Capture the cell that displays the provided text and extract its [x, y] central coordinate. 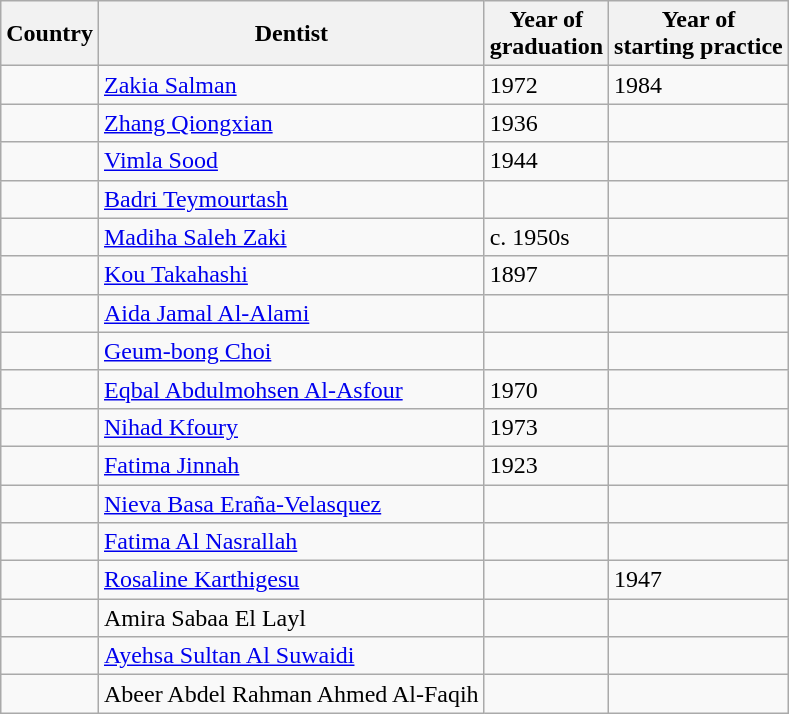
Geum-bong Choi [291, 351]
Zakia Salman [291, 85]
Madiha Saleh Zaki [291, 237]
Abeer Abdel Rahman Ahmed Al-Faqih [291, 694]
1947 [699, 580]
Fatima Al Nasrallah [291, 542]
1984 [699, 85]
1972 [546, 85]
1970 [546, 389]
Year ofstarting practice [699, 34]
Nieva Basa Eraña-Velasquez [291, 503]
c. 1950s [546, 237]
Fatima Jinnah [291, 465]
Aida Jamal Al-Alami [291, 313]
Amira Sabaa El Layl [291, 618]
Eqbal Abdulmohsen Al-Asfour [291, 389]
Badri Teymourtash [291, 199]
1973 [546, 427]
Kou Takahashi [291, 275]
1923 [546, 465]
Zhang Qiongxian [291, 123]
Rosaline Karthigesu [291, 580]
1944 [546, 161]
Year ofgraduation [546, 34]
Nihad Kfoury [291, 427]
Vimla Sood [291, 161]
1897 [546, 275]
Dentist [291, 34]
Ayehsa Sultan Al Suwaidi [291, 656]
1936 [546, 123]
Country [50, 34]
